Determine the (X, Y) coordinate at the center of the cell enclosing the given text.  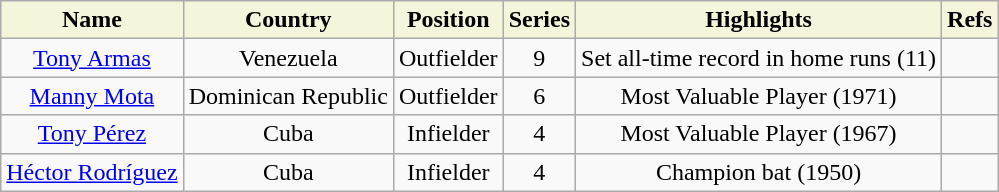
Name (92, 20)
Refs (970, 20)
Country (288, 20)
Set all-time record in home runs (11) (759, 58)
Héctor Rodríguez (92, 172)
Most Valuable Player (1967) (759, 134)
Dominican Republic (288, 96)
Tony Armas (92, 58)
Most Valuable Player (1971) (759, 96)
Position (448, 20)
Venezuela (288, 58)
6 (539, 96)
Manny Mota (92, 96)
9 (539, 58)
Champion bat (1950) (759, 172)
Series (539, 20)
Highlights (759, 20)
Tony Pérez (92, 134)
